Pinpoint the cell where the given text exists, returning its [X, Y] midpoint coordinate. 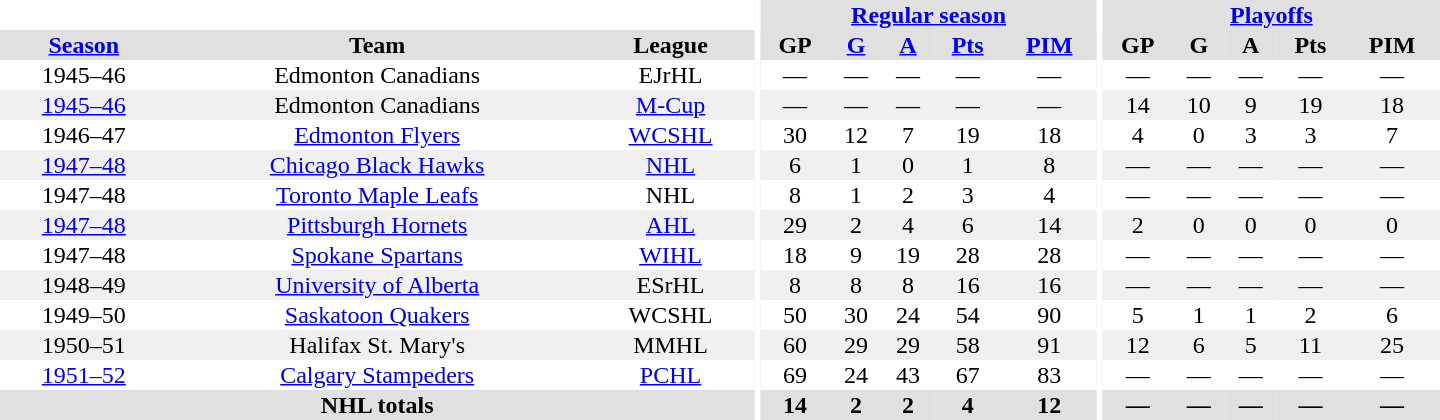
Toronto Maple Leafs [378, 195]
Pittsburgh Hornets [378, 225]
WIHL [671, 255]
Playoffs [1272, 15]
ESrHL [671, 285]
67 [968, 375]
50 [795, 315]
60 [795, 345]
Spokane Spartans [378, 255]
69 [795, 375]
25 [1392, 345]
M-Cup [671, 105]
Season [84, 45]
1946–47 [84, 135]
1948–49 [84, 285]
10 [1199, 105]
1949–50 [84, 315]
43 [908, 375]
1950–51 [84, 345]
Edmonton Flyers [378, 135]
Calgary Stampeders [378, 375]
Halifax St. Mary's [378, 345]
Chicago Black Hawks [378, 165]
Regular season [928, 15]
1951–52 [84, 375]
University of Alberta [378, 285]
91 [1049, 345]
MMHL [671, 345]
EJrHL [671, 75]
League [671, 45]
11 [1310, 345]
54 [968, 315]
83 [1049, 375]
AHL [671, 225]
PCHL [671, 375]
Team [378, 45]
Saskatoon Quakers [378, 315]
58 [968, 345]
90 [1049, 315]
NHL totals [377, 405]
